Pinpoint the cell where the given text exists, returning its (X, Y) midpoint coordinate. 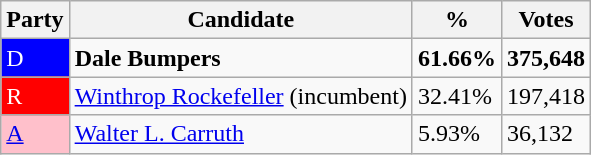
32.41% (456, 96)
Walter L. Carruth (240, 134)
Party (35, 20)
A (35, 134)
197,418 (546, 96)
Candidate (240, 20)
R (35, 96)
36,132 (546, 134)
% (456, 20)
61.66% (456, 58)
Votes (546, 20)
D (35, 58)
Winthrop Rockefeller (incumbent) (240, 96)
Dale Bumpers (240, 58)
375,648 (546, 58)
5.93% (456, 134)
